Identify which cell holds the provided text, then report its [x, y] central coordinate. 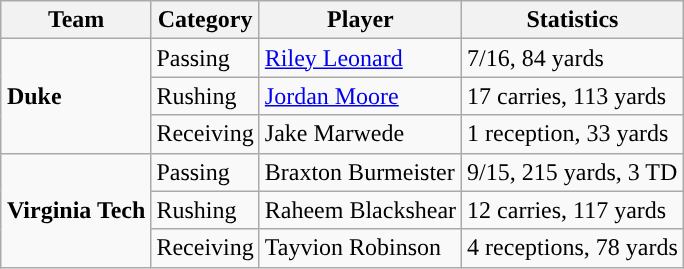
Riley Leonard [360, 58]
Jake Marwede [360, 134]
9/15, 215 yards, 3 TD [573, 172]
Duke [76, 96]
1 reception, 33 yards [573, 134]
7/16, 84 yards [573, 58]
Virginia Tech [76, 210]
Raheem Blackshear [360, 210]
Category [205, 20]
Tayvion Robinson [360, 248]
12 carries, 117 yards [573, 210]
Braxton Burmeister [360, 172]
17 carries, 113 yards [573, 96]
Player [360, 20]
4 receptions, 78 yards [573, 248]
Team [76, 20]
Statistics [573, 20]
Jordan Moore [360, 96]
